Find where the given text appears and provide that cell's center as [x, y] coordinate. 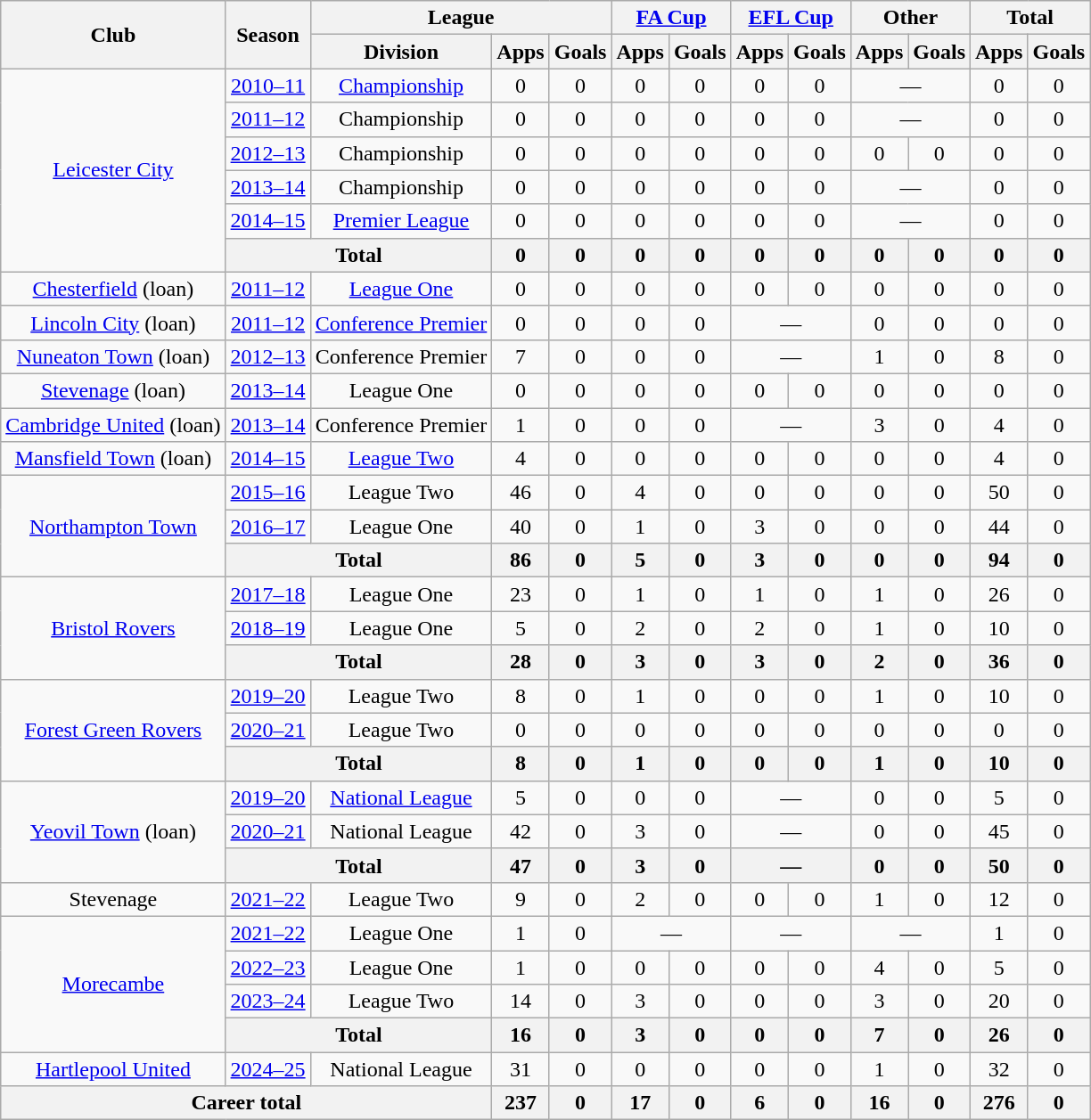
47 [521, 865]
31 [521, 1069]
Career total [246, 1103]
Morecambe [113, 984]
46 [521, 493]
32 [999, 1069]
2022–23 [267, 967]
FA Cup [671, 18]
2016–17 [267, 527]
Premier League [401, 221]
14 [521, 1001]
Yeovil Town (loan) [113, 831]
44 [999, 527]
6 [759, 1103]
EFL Cup [791, 18]
Forest Green Rovers [113, 730]
Lincoln City (loan) [113, 323]
Chesterfield (loan) [113, 289]
94 [999, 560]
Stevenage (loan) [113, 390]
9 [521, 899]
40 [521, 527]
Other [910, 18]
Nuneaton Town (loan) [113, 356]
86 [521, 560]
2024–25 [267, 1069]
237 [521, 1103]
Bristol Rovers [113, 628]
Hartlepool United [113, 1069]
23 [521, 594]
45 [999, 831]
2017–18 [267, 594]
2010–11 [267, 86]
League [461, 18]
20 [999, 1001]
28 [521, 662]
2018–19 [267, 628]
12 [999, 899]
276 [999, 1103]
42 [521, 831]
Northampton Town [113, 527]
Cambridge United (loan) [113, 425]
Season [267, 35]
Mansfield Town (loan) [113, 459]
Division [401, 52]
2023–24 [267, 1001]
Leicester City [113, 170]
17 [640, 1103]
Stevenage [113, 899]
2015–16 [267, 493]
36 [999, 662]
Club [113, 35]
